Return [X, Y] of the center of cell containing provided text 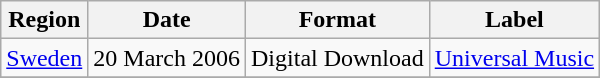
Label [514, 20]
Region [44, 20]
20 March 2006 [167, 58]
Date [167, 20]
Sweden [44, 58]
Digital Download [338, 58]
Format [338, 20]
Universal Music [514, 58]
